Find where the given text appears and provide that cell's center as [x, y] coordinate. 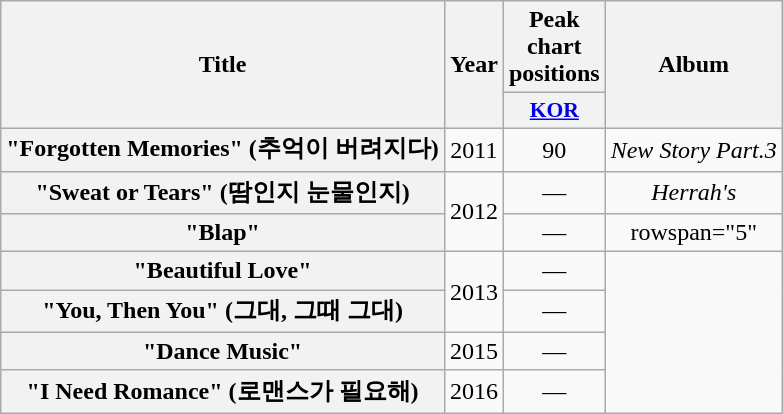
2016 [474, 392]
Album [694, 65]
2012 [474, 212]
"I Need Romance" (로맨스가 필요해) [223, 392]
"Beautiful Love" [223, 271]
"You, Then You" (그대, 그때 그대) [223, 312]
Peak chart positions [554, 47]
Title [223, 65]
"Sweat or Tears" (땀인지 눈물인지) [223, 192]
Herrah's [694, 192]
KOR [554, 111]
New Story Part.3 [694, 150]
"Dance Music" [223, 351]
"Blap" [223, 233]
Year [474, 65]
2015 [474, 351]
2011 [474, 150]
2013 [474, 292]
90 [554, 150]
"Forgotten Memories" (추억이 버려지다) [223, 150]
rowspan="5" [694, 233]
